Find where the given text appears and provide that cell's center as [X, Y] coordinate. 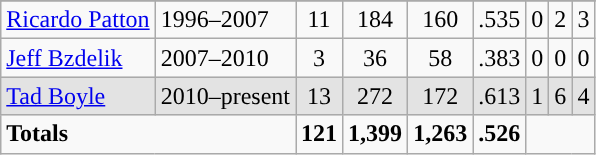
13 [320, 96]
.613 [500, 96]
1,399 [376, 134]
272 [376, 96]
.383 [500, 58]
11 [320, 20]
36 [376, 58]
121 [320, 134]
Jeff Bzdelik [78, 58]
2010–present [225, 96]
2007–2010 [225, 58]
2 [560, 20]
6 [560, 96]
58 [440, 58]
1 [538, 96]
184 [376, 20]
160 [440, 20]
1,263 [440, 134]
4 [584, 96]
Totals [148, 134]
Ricardo Patton [78, 20]
.535 [500, 20]
Tad Boyle [78, 96]
172 [440, 96]
1996–2007 [225, 20]
.526 [500, 134]
